From the cell containing the given text, extract its center point as [X, Y] coordinate. 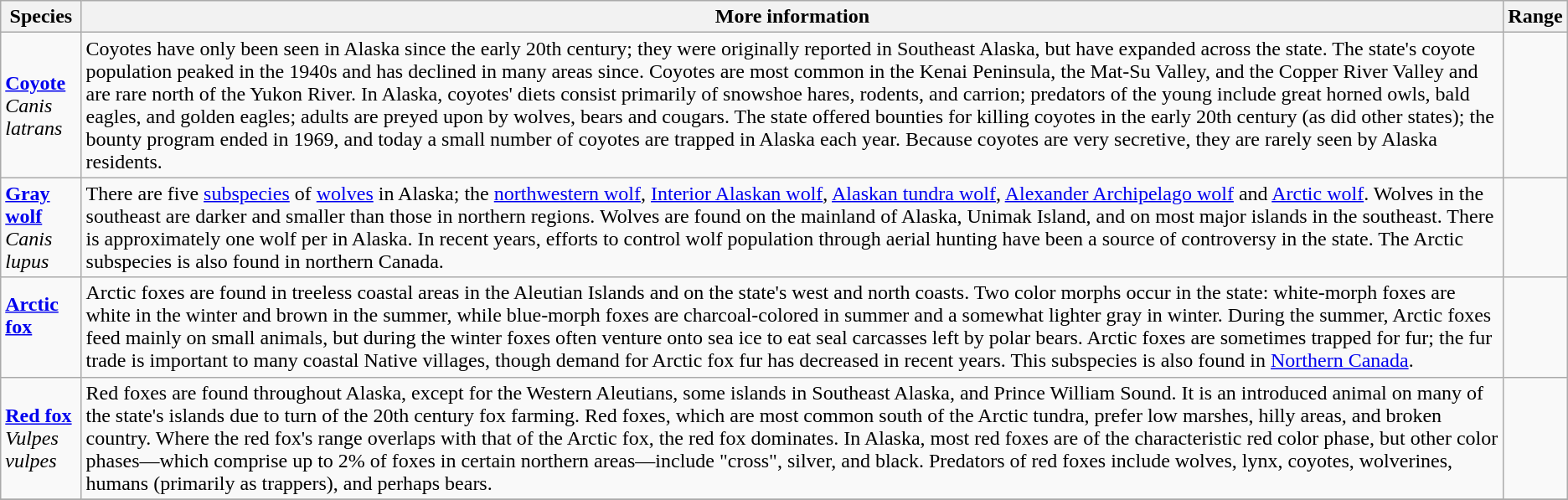
Range [1535, 17]
More information [792, 17]
CoyoteCanis latrans [41, 106]
Arctic fox [41, 327]
Gray wolfCanis lupus [41, 228]
Red foxVulpes vulpes [41, 438]
Species [41, 17]
